From the cell containing the given text, extract its center point as [x, y] coordinate. 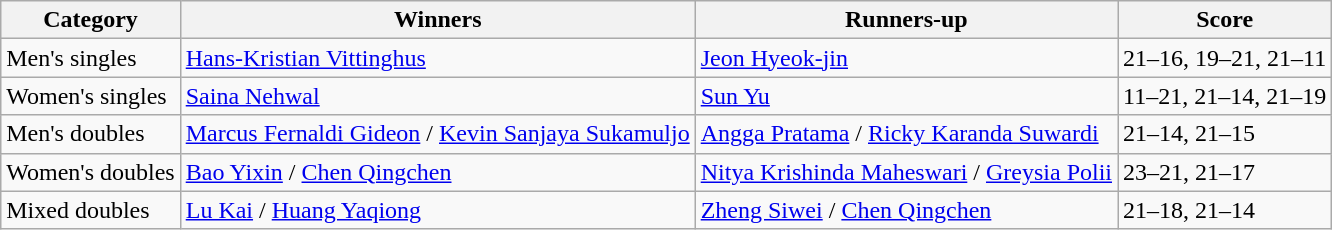
Sun Yu [906, 96]
Angga Pratama / Ricky Karanda Suwardi [906, 134]
Jeon Hyeok-jin [906, 58]
Hans-Kristian Vittinghus [438, 58]
Bao Yixin / Chen Qingchen [438, 172]
Winners [438, 20]
Marcus Fernaldi Gideon / Kevin Sanjaya Sukamuljo [438, 134]
Saina Nehwal [438, 96]
Score [1225, 20]
21–16, 19–21, 21–11 [1225, 58]
Lu Kai / Huang Yaqiong [438, 210]
23–21, 21–17 [1225, 172]
Mixed doubles [90, 210]
Women's doubles [90, 172]
Category [90, 20]
Men's singles [90, 58]
21–18, 21–14 [1225, 210]
21–14, 21–15 [1225, 134]
Men's doubles [90, 134]
11–21, 21–14, 21–19 [1225, 96]
Women's singles [90, 96]
Zheng Siwei / Chen Qingchen [906, 210]
Nitya Krishinda Maheswari / Greysia Polii [906, 172]
Runners-up [906, 20]
